Capture the cell that displays the provided text and extract its [X, Y] central coordinate. 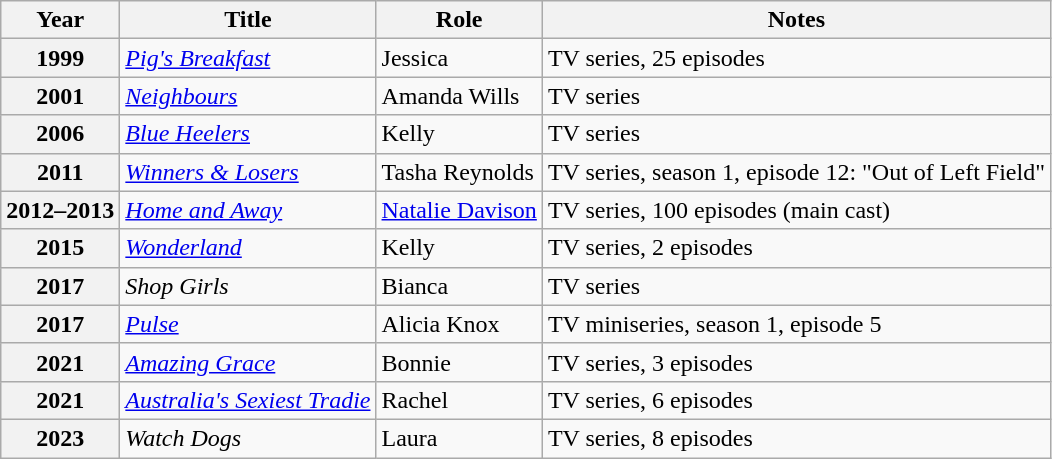
2001 [60, 96]
Jessica [459, 58]
TV series, season 1, episode 12: "Out of Left Field" [796, 172]
Notes [796, 20]
Watch Dogs [248, 438]
Neighbours [248, 96]
TV miniseries, season 1, episode 5 [796, 324]
Winners & Losers [248, 172]
Bianca [459, 286]
Natalie Davison [459, 210]
Wonderland [248, 248]
2012–2013 [60, 210]
Laura [459, 438]
2015 [60, 248]
Bonnie [459, 362]
Blue Heelers [248, 134]
Pig's Breakfast [248, 58]
Rachel [459, 400]
Tasha Reynolds [459, 172]
TV series, 25 episodes [796, 58]
Alicia Knox [459, 324]
Amazing Grace [248, 362]
TV series, 8 episodes [796, 438]
Amanda Wills [459, 96]
Home and Away [248, 210]
Role [459, 20]
Australia's Sexiest Tradie [248, 400]
2023 [60, 438]
Title [248, 20]
TV series, 6 episodes [796, 400]
TV series, 100 episodes (main cast) [796, 210]
1999 [60, 58]
TV series, 3 episodes [796, 362]
Year [60, 20]
Pulse [248, 324]
2011 [60, 172]
Shop Girls [248, 286]
TV series, 2 episodes [796, 248]
2006 [60, 134]
